Return [x, y] of the center of cell containing provided text 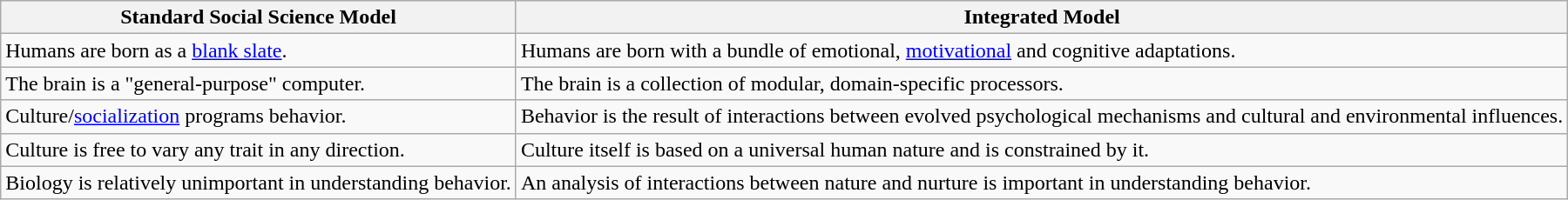
Standard Social Science Model [259, 17]
Culture/socialization programs behavior. [259, 117]
Behavior is the result of interactions between evolved psychological mechanisms and cultural and environmental influences. [1042, 117]
Culture is free to vary any trait in any direction. [259, 150]
Humans are born as a blank slate. [259, 50]
The brain is a collection of modular, domain-specific processors. [1042, 83]
An analysis of interactions between nature and nurture is important in understanding behavior. [1042, 183]
Integrated Model [1042, 17]
Culture itself is based on a universal human nature and is constrained by it. [1042, 150]
The brain is a "general-purpose" computer. [259, 83]
Biology is relatively unimportant in understanding behavior. [259, 183]
Humans are born with a bundle of emotional, motivational and cognitive adaptations. [1042, 50]
